Pinpoint the cell where the given text exists, returning its (x, y) midpoint coordinate. 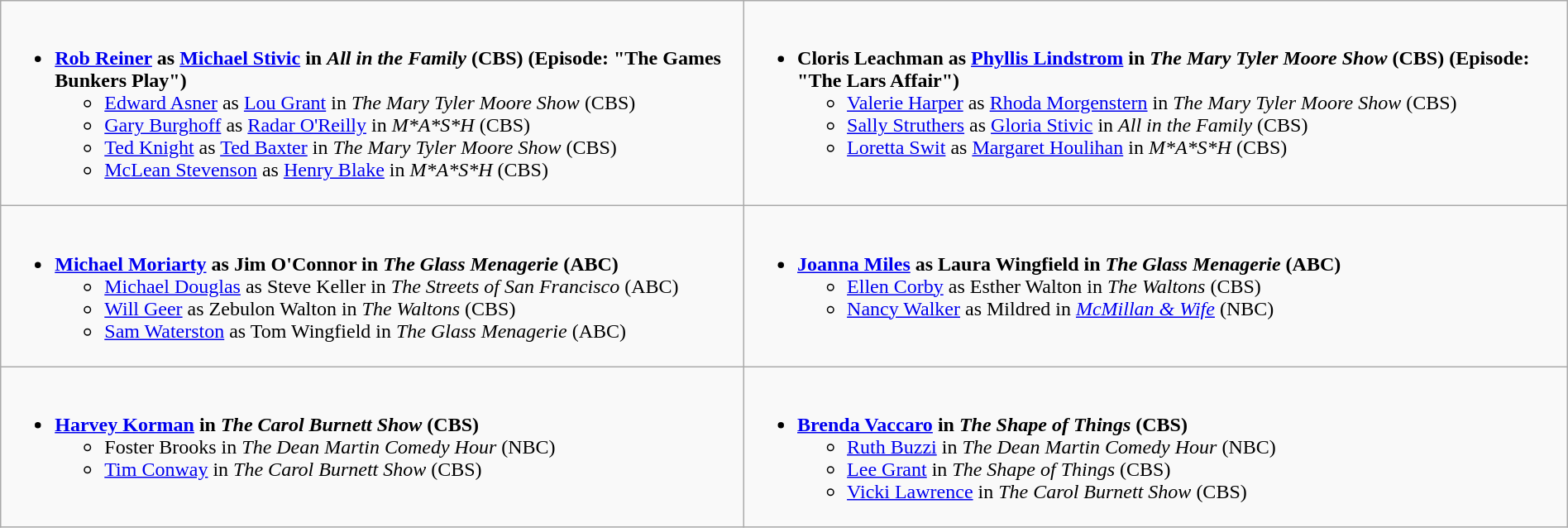
Harvey Korman in The Carol Burnett Show (CBS)Foster Brooks in The Dean Martin Comedy Hour (NBC)Tim Conway in The Carol Burnett Show (CBS) (372, 447)
